Pinpoint the cell where the given text exists, returning its [x, y] midpoint coordinate. 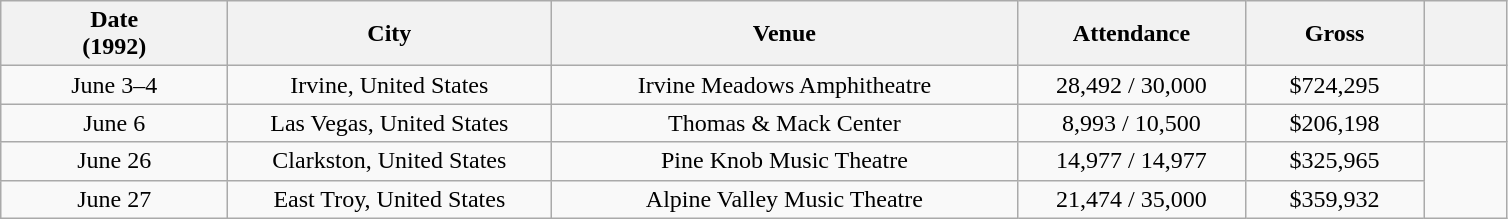
Irvine, United States [390, 85]
Date(1992) [114, 34]
June 6 [114, 123]
Venue [784, 34]
21,474 / 35,000 [1132, 199]
Las Vegas, United States [390, 123]
June 3–4 [114, 85]
$724,295 [1334, 85]
June 27 [114, 199]
Alpine Valley Music Theatre [784, 199]
Pine Knob Music Theatre [784, 161]
28,492 / 30,000 [1132, 85]
Clarkston, United States [390, 161]
Attendance [1132, 34]
June 26 [114, 161]
Gross [1334, 34]
8,993 / 10,500 [1132, 123]
City [390, 34]
$206,198 [1334, 123]
East Troy, United States [390, 199]
Irvine Meadows Amphitheatre [784, 85]
$325,965 [1334, 161]
Thomas & Mack Center [784, 123]
$359,932 [1334, 199]
14,977 / 14,977 [1132, 161]
